Detect which cell encompasses the target text, then output its (X, Y) center coordinate. 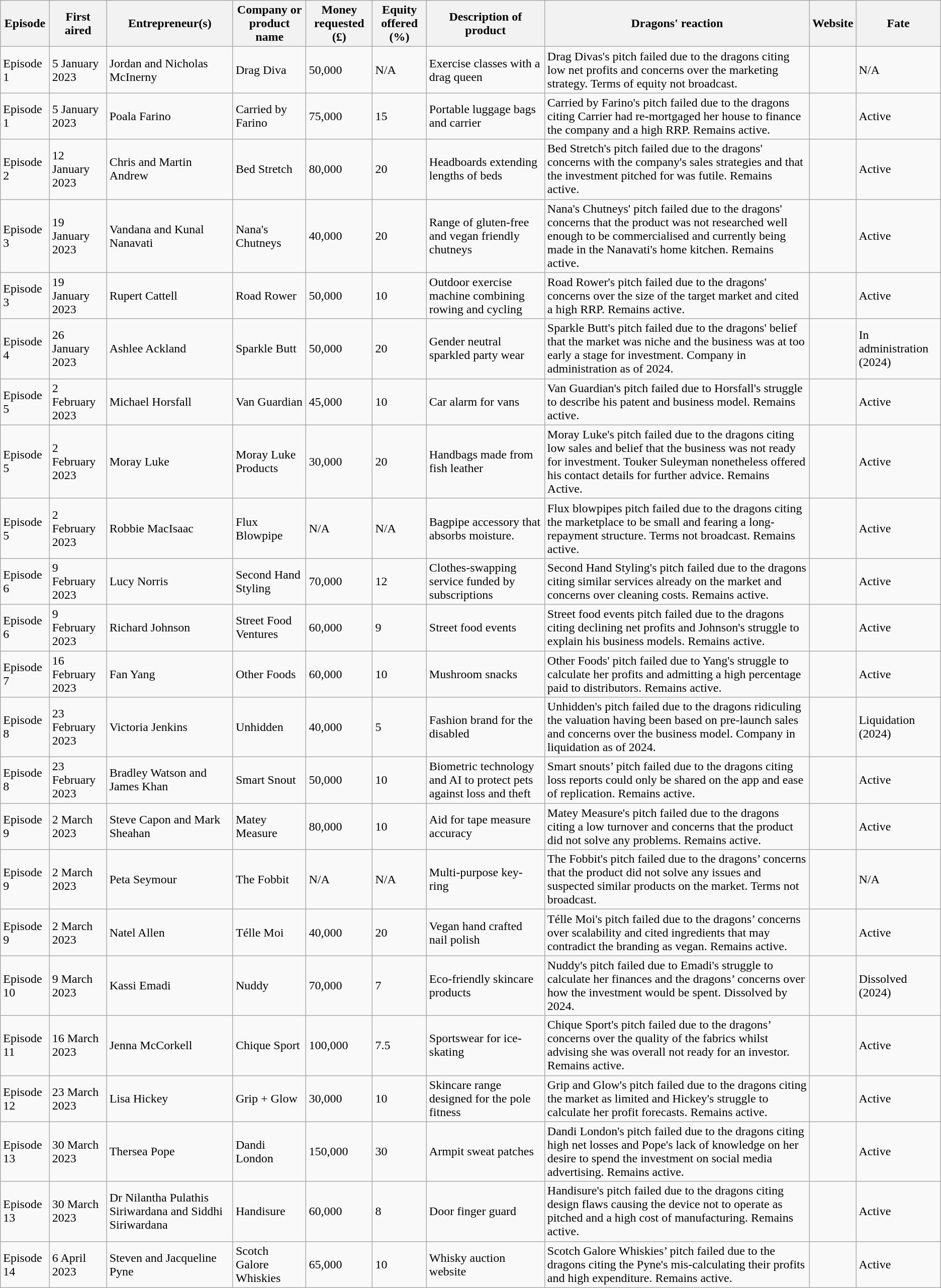
30 (399, 1151)
Carried by Farino (269, 116)
Portable luggage bags and carrier (486, 116)
Whisky auction website (486, 1264)
Steven and Jacqueline Pyne (170, 1264)
Episode 2 (25, 169)
Grip and Glow's pitch failed due to the dragons citing the market as limited and Hickey's struggle to calculate her profit forecasts. Remains active. (677, 1098)
Episode 10 (25, 985)
Skincare range designed for the pole fitness (486, 1098)
First aired (78, 24)
Matey Measure's pitch failed due to the dragons citing a low turnover and concerns that the product did not solve any problems. Remains active. (677, 826)
7 (399, 985)
Other Foods (269, 674)
Van Guardian (269, 402)
Biometric technology and AI to protect pets against loss and theft (486, 780)
7.5 (399, 1046)
Fashion brand for the disabled (486, 727)
Lucy Norris (170, 581)
12 January 2023 (78, 169)
Natel Allen (170, 933)
Handisure (269, 1212)
Smart snouts’ pitch failed due to the dragons citing loss reports could only be shared on the app and ease of replication. Remains active. (677, 780)
Money requested (£) (339, 24)
Peta Seymour (170, 880)
23 March 2023 (78, 1098)
Robbie MacIsaac (170, 528)
Other Foods' pitch failed due to Yang's struggle to calculate her profits and admitting a high percentage paid to distributors. Remains active. (677, 674)
Road Rower's pitch failed due to the dragons' concerns over the size of the target market and cited a high RRP. Remains active. (677, 296)
Street Food Ventures (269, 627)
Episode 7 (25, 674)
75,000 (339, 116)
Jenna McCorkell (170, 1046)
Vandana and Kunal Nanavati (170, 236)
Nuddy (269, 985)
Exercise classes with a drag queen (486, 70)
Victoria Jenkins (170, 727)
Fate (898, 24)
Liquidation (2024) (898, 727)
8 (399, 1212)
9 March 2023 (78, 985)
26 January 2023 (78, 349)
Episode 14 (25, 1264)
Clothes-swapping service funded by subscriptions (486, 581)
Street food events (486, 627)
Gender neutral sparkled party wear (486, 349)
Dandi London (269, 1151)
Drag Divas's pitch failed due to the dragons citing low net profits and concerns over the marketing strategy. Terms of equity not broadcast. (677, 70)
5 (399, 727)
Headboards extending lengths of beds (486, 169)
Michael Horsfall (170, 402)
Bed Stretch (269, 169)
Description of product (486, 24)
Handbags made from fish leather (486, 462)
Equity offered (%) (399, 24)
Fan Yang (170, 674)
Armpit sweat patches (486, 1151)
Eco-friendly skincare products (486, 985)
Télle Moi (269, 933)
Car alarm for vans (486, 402)
150,000 (339, 1151)
Sportswear for ice-skating (486, 1046)
Episode 11 (25, 1046)
Moray Luke Products (269, 462)
Richard Johnson (170, 627)
Jordan and Nicholas McInerny (170, 70)
Company or product name (269, 24)
Unhidden (269, 727)
Entrepreneur(s) (170, 24)
65,000 (339, 1264)
Van Guardian's pitch failed due to Horsfall's struggle to describe his patent and business model. Remains active. (677, 402)
Bradley Watson and James Khan (170, 780)
Episode 4 (25, 349)
Smart Snout (269, 780)
Matey Measure (269, 826)
In administration (2024) (898, 349)
Door finger guard (486, 1212)
Episode (25, 24)
Range of gluten-free and vegan friendly chutneys (486, 236)
Flux Blowpipe (269, 528)
Thersea Pope (170, 1151)
Scotch Galore Whiskies (269, 1264)
Lisa Hickey (170, 1098)
16 February 2023 (78, 674)
Kassi Emadi (170, 985)
Moray Luke (170, 462)
Mushroom snacks (486, 674)
100,000 (339, 1046)
Multi-purpose key-ring (486, 880)
Vegan hand crafted nail polish (486, 933)
Chique Sport (269, 1046)
Bagpipe accessory that absorbs moisture. (486, 528)
Scotch Galore Whiskies’ pitch failed due to the dragons citing the Pyne's mis-calculating their profits and high expenditure. Remains active. (677, 1264)
Road Rower (269, 296)
Dragons' reaction (677, 24)
Aid for tape measure accuracy (486, 826)
45,000 (339, 402)
15 (399, 116)
16 March 2023 (78, 1046)
Website (832, 24)
Second Hand Styling's pitch failed due to the dragons citing similar services already on the market and concerns over cleaning costs. Remains active. (677, 581)
Poala Farino (170, 116)
Drag Diva (269, 70)
Grip + Glow (269, 1098)
Chris and Martin Andrew (170, 169)
Carried by Farino's pitch failed due to the dragons citing Carrier had re-mortgaged her house to finance the company and a high RRP. Remains active. (677, 116)
Steve Capon and Mark Sheahan (170, 826)
The Fobbit (269, 880)
Ashlee Ackland (170, 349)
12 (399, 581)
Sparkle Butt (269, 349)
Nana's Chutneys (269, 236)
Rupert Cattell (170, 296)
9 (399, 627)
Outdoor exercise machine combining rowing and cycling (486, 296)
Dissolved (2024) (898, 985)
Second Hand Styling (269, 581)
6 April 2023 (78, 1264)
Dr Nilantha Pulathis Siriwardana and Siddhi Siriwardana (170, 1212)
Episode 12 (25, 1098)
